Determine the (x, y) coordinate at the center of the cell enclosing the given text.  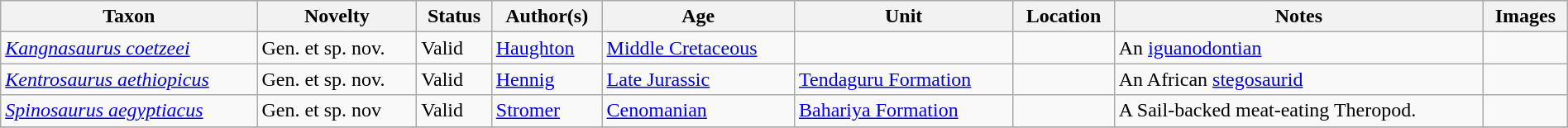
Age (698, 17)
Spinosaurus aegyptiacus (129, 111)
Kangnasaurus coetzeei (129, 48)
A Sail-backed meat-eating Theropod. (1298, 111)
Bahariya Formation (904, 111)
Middle Cretaceous (698, 48)
Notes (1298, 17)
Tendaguru Formation (904, 79)
An African stegosaurid (1298, 79)
Unit (904, 17)
Gen. et sp. nov (337, 111)
Kentrosaurus aethiopicus (129, 79)
Haughton (547, 48)
Cenomanian (698, 111)
Location (1064, 17)
Images (1526, 17)
Status (454, 17)
Taxon (129, 17)
Stromer (547, 111)
Novelty (337, 17)
Hennig (547, 79)
Late Jurassic (698, 79)
Author(s) (547, 17)
An iguanodontian (1298, 48)
